Return the [X, Y] coordinate for the center point of the cell that contains the specified text.  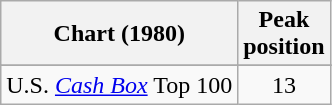
Chart (1980) [120, 34]
U.S. Cash Box Top 100 [120, 85]
Peakposition [284, 34]
13 [284, 85]
